Pinpoint the cell where the given text exists, returning its (x, y) midpoint coordinate. 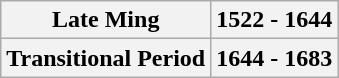
1644 - 1683 (274, 58)
Late Ming (106, 20)
Transitional Period (106, 58)
1522 - 1644 (274, 20)
